Determine the (x, y) coordinate at the center of the cell enclosing the given text.  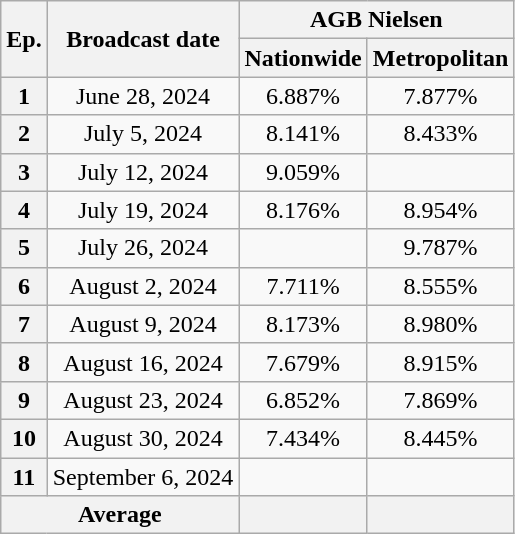
8.433% (440, 134)
8.555% (440, 286)
August 9, 2024 (143, 324)
August 2, 2024 (143, 286)
7.869% (440, 400)
August 16, 2024 (143, 362)
7.679% (303, 362)
6.852% (303, 400)
4 (24, 210)
Ep. (24, 39)
August 30, 2024 (143, 438)
Broadcast date (143, 39)
11 (24, 477)
8.176% (303, 210)
AGB Nielsen (376, 20)
1 (24, 96)
8.954% (440, 210)
6 (24, 286)
7.434% (303, 438)
10 (24, 438)
July 19, 2024 (143, 210)
August 23, 2024 (143, 400)
9 (24, 400)
Metropolitan (440, 58)
7 (24, 324)
8.980% (440, 324)
6.887% (303, 96)
Average (120, 515)
2 (24, 134)
8.173% (303, 324)
July 26, 2024 (143, 248)
Nationwide (303, 58)
7.877% (440, 96)
7.711% (303, 286)
8.141% (303, 134)
8.915% (440, 362)
June 28, 2024 (143, 96)
July 5, 2024 (143, 134)
July 12, 2024 (143, 172)
8.445% (440, 438)
9.059% (303, 172)
September 6, 2024 (143, 477)
8 (24, 362)
3 (24, 172)
5 (24, 248)
9.787% (440, 248)
